Provide the (X, Y) coordinate of the cell's center where the given text is located.  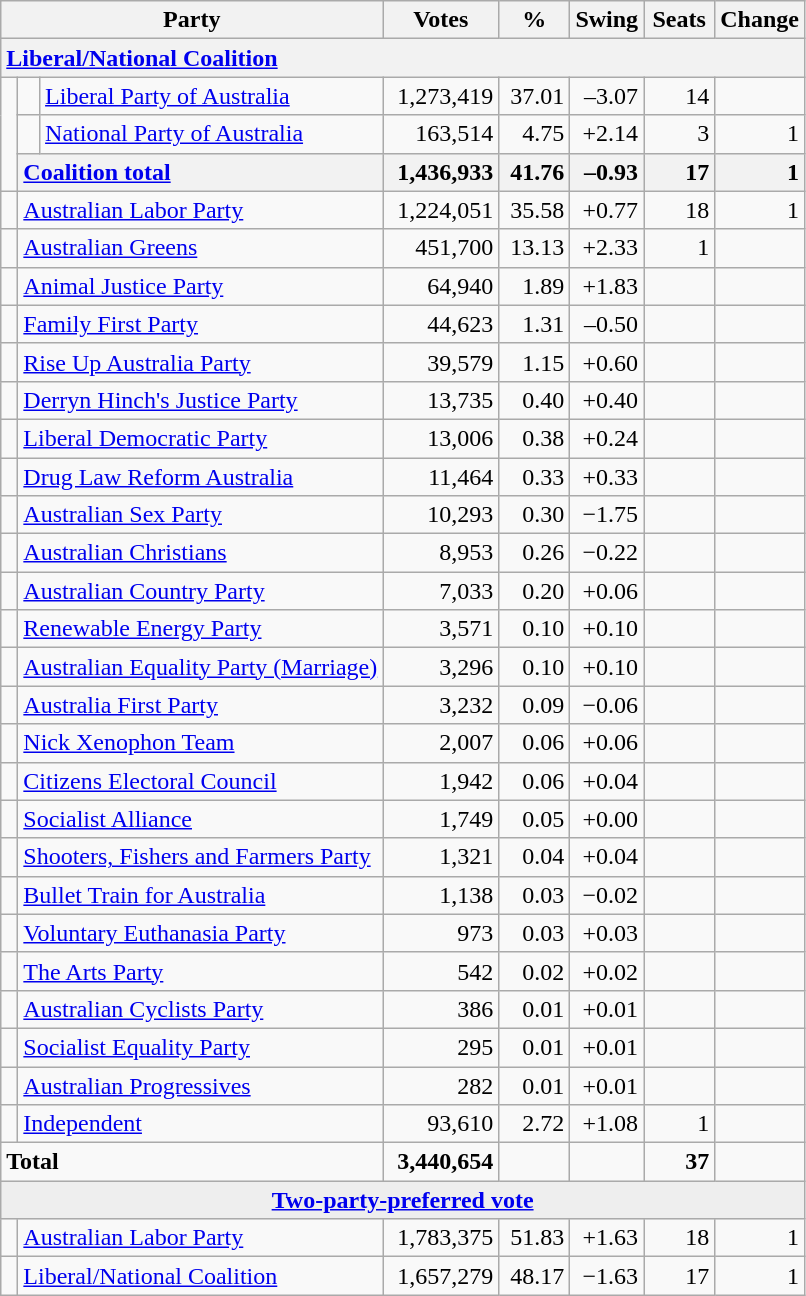
Animal Justice Party (200, 286)
973 (441, 933)
1,138 (441, 895)
Derryn Hinch's Justice Party (200, 400)
Australian Cyclists Party (200, 1009)
0.26 (534, 553)
Swing (607, 20)
0.05 (534, 819)
Socialist Alliance (200, 819)
+0.24 (607, 438)
Shooters, Fishers and Farmers Party (200, 857)
Voluntary Euthanasia Party (200, 933)
Family First Party (200, 324)
Votes (441, 20)
3,571 (441, 629)
Drug Law Reform Australia (200, 477)
0.33 (534, 477)
542 (441, 971)
Australian Sex Party (200, 515)
–0.50 (607, 324)
3 (680, 134)
2,007 (441, 743)
13,735 (441, 400)
+1.83 (607, 286)
41.76 (534, 172)
+0.33 (607, 477)
37.01 (534, 96)
–3.07 (607, 96)
1,749 (441, 819)
3,440,654 (441, 1162)
Independent (200, 1124)
1,942 (441, 781)
The Arts Party (200, 971)
64,940 (441, 286)
Bullet Train for Australia (200, 895)
+0.77 (607, 210)
2.72 (534, 1124)
% (534, 20)
0.40 (534, 400)
1.89 (534, 286)
Socialist Equality Party (200, 1047)
4.75 (534, 134)
Change (760, 20)
0.30 (534, 515)
37 (680, 1162)
Citizens Electoral Council (200, 781)
51.83 (534, 1238)
Seats (680, 20)
Rise Up Australia Party (200, 362)
35.58 (534, 210)
Australian Country Party (200, 591)
163,514 (441, 134)
39,579 (441, 362)
13.13 (534, 248)
7,033 (441, 591)
0.02 (534, 971)
0.09 (534, 705)
1,224,051 (441, 210)
1,436,933 (441, 172)
−0.22 (607, 553)
Liberal Democratic Party (200, 438)
1,657,279 (441, 1276)
Renewable Energy Party (200, 629)
386 (441, 1009)
+0.60 (607, 362)
+1.08 (607, 1124)
Australian Christians (200, 553)
13,006 (441, 438)
Liberal Party of Australia (212, 96)
−0.06 (607, 705)
Total (192, 1162)
3,232 (441, 705)
48.17 (534, 1276)
14 (680, 96)
1.15 (534, 362)
11,464 (441, 477)
+0.03 (607, 933)
+0.40 (607, 400)
−0.02 (607, 895)
1,321 (441, 857)
Australian Progressives (200, 1085)
Nick Xenophon Team (200, 743)
Australian Greens (200, 248)
+0.00 (607, 819)
1,783,375 (441, 1238)
0.38 (534, 438)
8,953 (441, 553)
+0.02 (607, 971)
93,610 (441, 1124)
Two-party-preferred vote (403, 1200)
+2.14 (607, 134)
−1.63 (607, 1276)
Australian Equality Party (Marriage) (200, 667)
−1.75 (607, 515)
282 (441, 1085)
3,296 (441, 667)
1.31 (534, 324)
10,293 (441, 515)
Australia First Party (200, 705)
295 (441, 1047)
+1.63 (607, 1238)
0.04 (534, 857)
1,273,419 (441, 96)
+2.33 (607, 248)
Party (192, 20)
Coalition total (200, 172)
0.20 (534, 591)
451,700 (441, 248)
44,623 (441, 324)
–0.93 (607, 172)
National Party of Australia (212, 134)
